Detect which cell encompasses the target text, then output its [x, y] center coordinate. 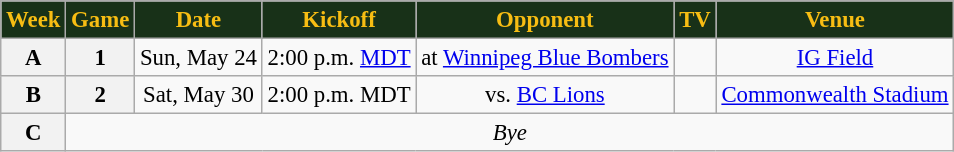
Sun, May 24 [199, 58]
Bye [510, 133]
B [34, 95]
Game [100, 20]
Opponent [545, 20]
C [34, 133]
Sat, May 30 [199, 95]
at Winnipeg Blue Bombers [545, 58]
Kickoff [339, 20]
1 [100, 58]
Week [34, 20]
vs. BC Lions [545, 95]
IG Field [835, 58]
TV [695, 20]
2 [100, 95]
Commonwealth Stadium [835, 95]
A [34, 58]
Venue [835, 20]
Date [199, 20]
